Pinpoint the cell where the given text exists, returning its [X, Y] midpoint coordinate. 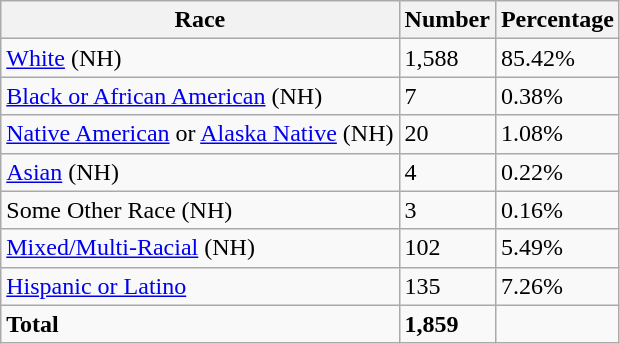
0.38% [557, 96]
1,588 [447, 58]
0.16% [557, 210]
3 [447, 210]
102 [447, 248]
Black or African American (NH) [200, 96]
4 [447, 172]
Total [200, 324]
Hispanic or Latino [200, 286]
85.42% [557, 58]
Number [447, 20]
135 [447, 286]
7 [447, 96]
7.26% [557, 286]
1.08% [557, 134]
Native American or Alaska Native (NH) [200, 134]
Race [200, 20]
Percentage [557, 20]
Some Other Race (NH) [200, 210]
1,859 [447, 324]
White (NH) [200, 58]
Mixed/Multi-Racial (NH) [200, 248]
0.22% [557, 172]
Asian (NH) [200, 172]
5.49% [557, 248]
20 [447, 134]
